Find where the given text appears and provide that cell's center as (X, Y) coordinate. 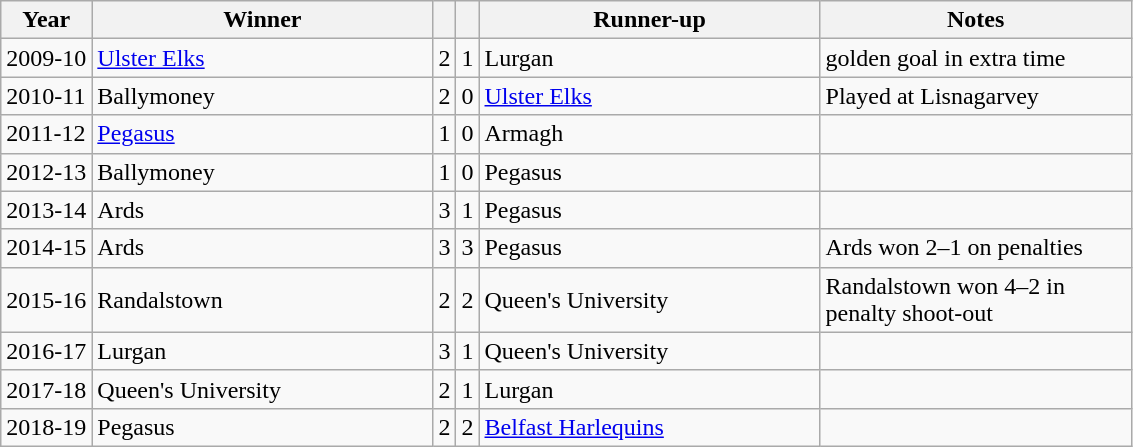
2018-19 (46, 427)
Notes (976, 20)
Randalstown won 4–2 in penalty shoot-out (976, 300)
2017-18 (46, 389)
Played at Lisnagarvey (976, 96)
2011-12 (46, 134)
2016-17 (46, 351)
Winner (262, 20)
golden goal in extra time (976, 58)
Belfast Harlequins (650, 427)
2015-16 (46, 300)
2013-14 (46, 210)
2012-13 (46, 172)
Armagh (650, 134)
2009-10 (46, 58)
Randalstown (262, 300)
Ards won 2–1 on penalties (976, 248)
2010-11 (46, 96)
Year (46, 20)
Runner-up (650, 20)
2014-15 (46, 248)
